Capture the cell that displays the provided text and extract its [X, Y] central coordinate. 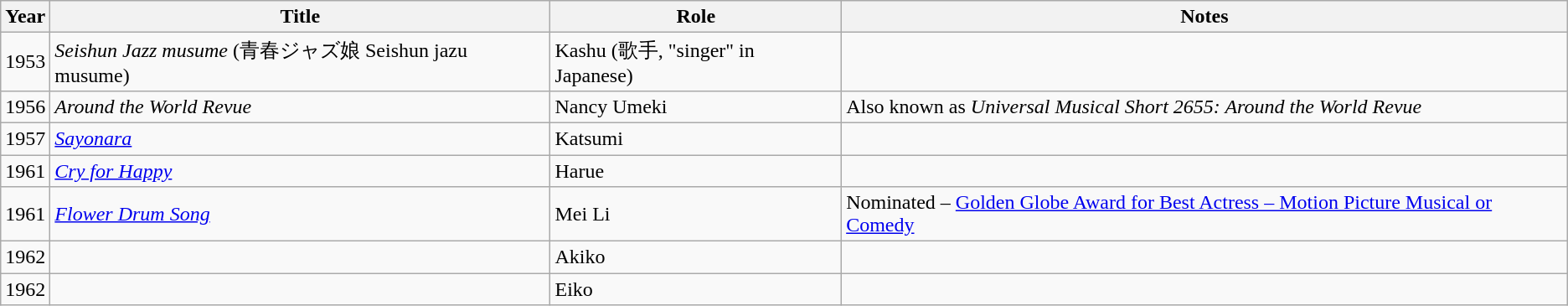
1953 [25, 62]
Year [25, 17]
1957 [25, 138]
Around the World Revue [300, 106]
Notes [1204, 17]
Title [300, 17]
Eiko [696, 289]
Akiko [696, 257]
Nominated – Golden Globe Award for Best Actress – Motion Picture Musical or Comedy [1204, 215]
1956 [25, 106]
Cry for Happy [300, 170]
Kashu (歌手, "singer" in Japanese) [696, 62]
Role [696, 17]
Flower Drum Song [300, 215]
Mei Li [696, 215]
Sayonara [300, 138]
Seishun Jazz musume (青春ジャズ娘 Seishun jazu musume) [300, 62]
Katsumi [696, 138]
Nancy Umeki [696, 106]
Harue [696, 170]
Also known as Universal Musical Short 2655: Around the World Revue [1204, 106]
